Search for the cell housing the specified text and yield its (x, y) center coordinate. 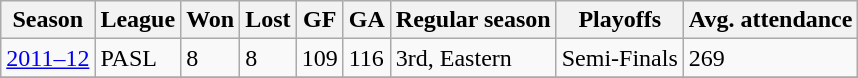
Lost (268, 20)
Won (210, 20)
269 (770, 58)
League (138, 20)
Playoffs (620, 20)
PASL (138, 58)
Season (48, 20)
109 (320, 58)
2011–12 (48, 58)
Avg. attendance (770, 20)
Regular season (473, 20)
Semi-Finals (620, 58)
3rd, Eastern (473, 58)
GF (320, 20)
116 (366, 58)
GA (366, 20)
